Scan for the cell matching the given text and deliver its (X, Y) coordinate at center. 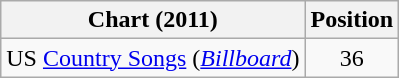
36 (352, 58)
Position (352, 20)
US Country Songs (Billboard) (153, 58)
Chart (2011) (153, 20)
